Determine the (X, Y) coordinate at the center of the cell enclosing the given text.  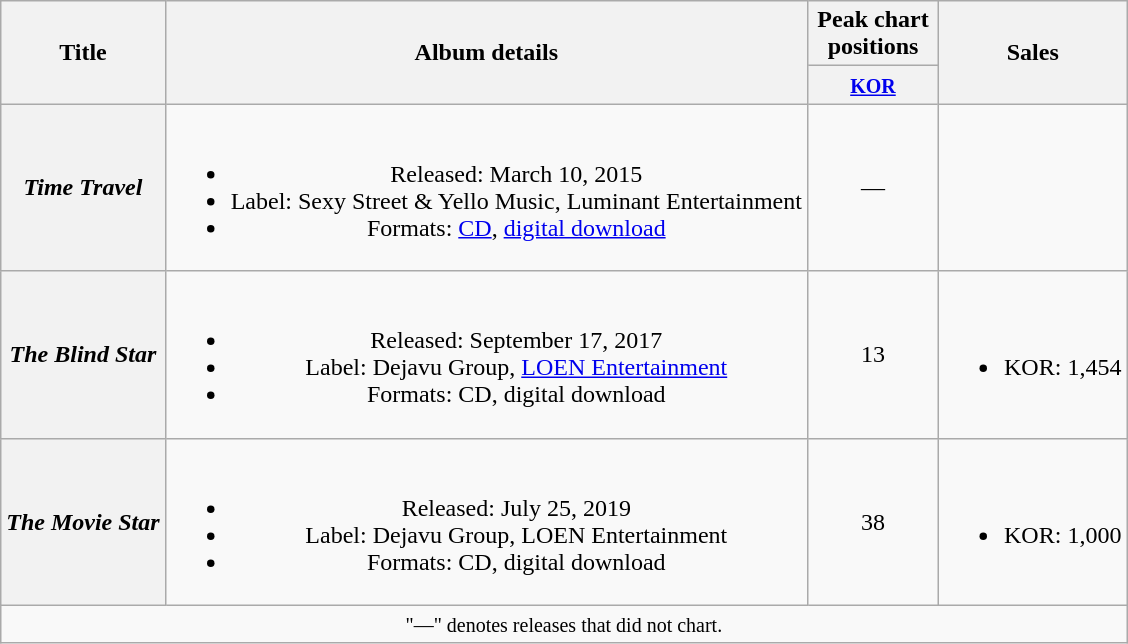
Released: March 10, 2015Label: Sexy Street & Yello Music, Luminant EntertainmentFormats: CD, digital download (486, 188)
The Blind Star (83, 354)
The Movie Star (83, 522)
KOR: 1,000 (1033, 522)
Peak chart positions (872, 34)
Released: September 17, 2017Label: Dejavu Group, LOEN EntertainmentFormats: CD, digital download (486, 354)
"—" denotes releases that did not chart. (564, 624)
Sales (1033, 52)
38 (872, 522)
KOR: 1,454 (1033, 354)
Time Travel (83, 188)
13 (872, 354)
KOR (872, 85)
Title (83, 52)
Album details (486, 52)
Released: July 25, 2019Label: Dejavu Group, LOEN EntertainmentFormats: CD, digital download (486, 522)
— (872, 188)
